Extract the (x, y) coordinate from the center of the cell holding the provided text.  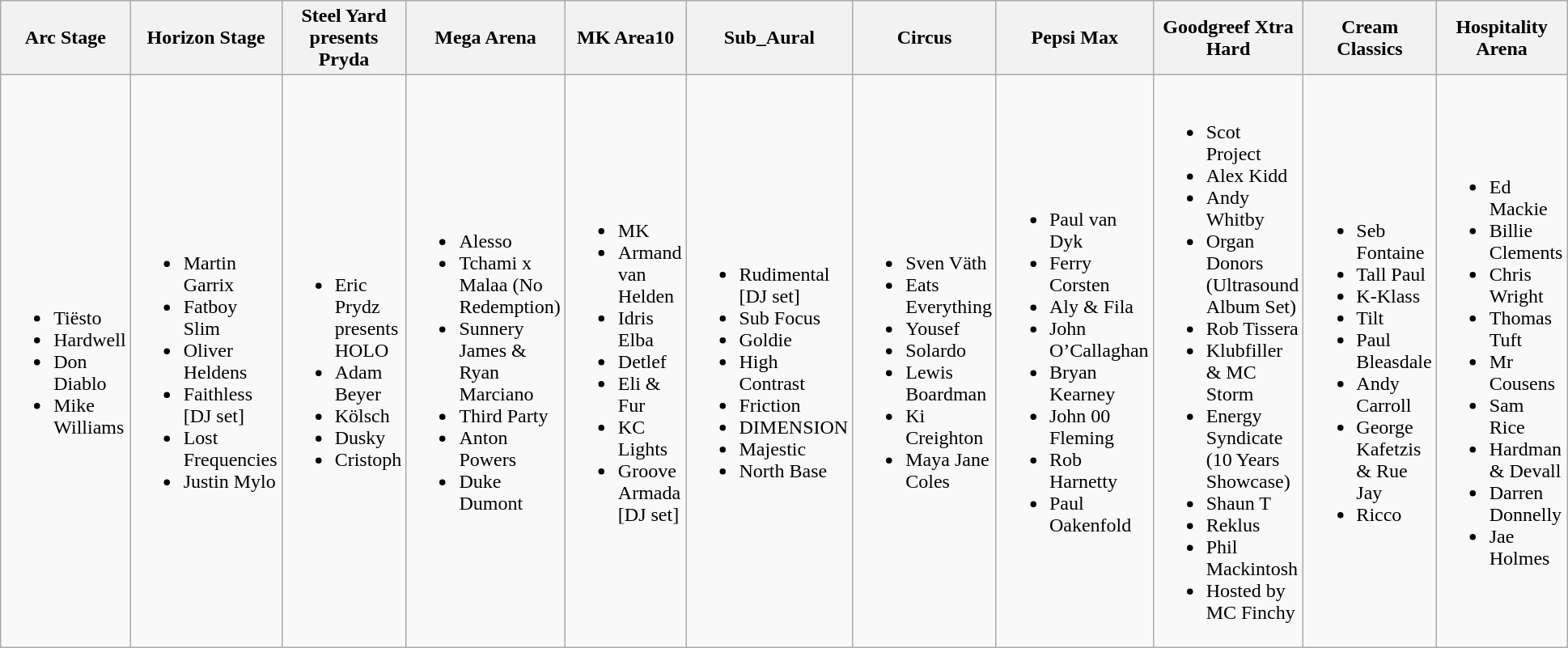
Steel Yard presents Pryda (344, 38)
TiëstoHardwellDon DiabloMike Williams (66, 361)
Seb FontaineTall PaulK-KlassTiltPaul BleasdaleAndy CarrollGeorge Kafetzis & Rue JayRicco (1370, 361)
Hospitality Arena (1502, 38)
Goodgreef Xtra Hard (1228, 38)
Rudimental [DJ set]Sub FocusGoldieHigh ContrastFrictionDIMENSIONMajesticNorth Base (769, 361)
Sub_Aural (769, 38)
Martin GarrixFatboy SlimOliver HeldensFaithless [DJ set]Lost FrequenciesJustin Mylo (206, 361)
Ed MackieBillie ClementsChris WrightThomas TuftMr CousensSam RiceHardman & DevallDarren DonnellyJae Holmes (1502, 361)
Cream Classics (1370, 38)
Paul van DykFerry CorstenAly & FilaJohn O’CallaghanBryan KearneyJohn 00 FlemingRob HarnettyPaul Oakenfold (1074, 361)
MKArmand van HeldenIdris ElbaDetlefEli & FurKC LightsGroove Armada [DJ set] (625, 361)
Sven VäthEats EverythingYousefSolardoLewis BoardmanKi CreightonMaya Jane Coles (925, 361)
Circus (925, 38)
Eric Prydz presents HOLOAdam BeyerKölschDuskyCristoph (344, 361)
Mega Arena (485, 38)
Horizon Stage (206, 38)
Pepsi Max (1074, 38)
MK Area10 (625, 38)
AlessoTchami x Malaa (No Redemption)Sunnery James & Ryan MarcianoThird PartyAnton PowersDuke Dumont (485, 361)
Arc Stage (66, 38)
